Locate the cell with the specified text and output its [X, Y] center coordinate. 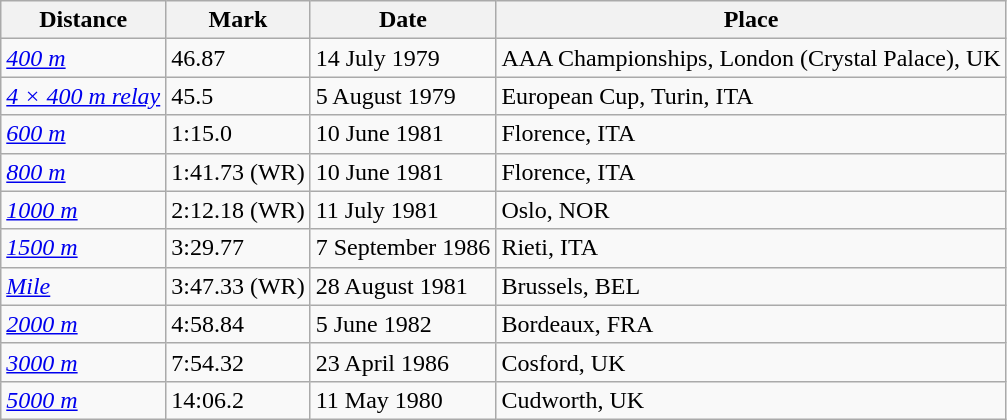
4 × 400 m relay [84, 96]
3:29.77 [238, 248]
AAA Championships, London (Crystal Palace), UK [751, 58]
7 September 1986 [403, 248]
800 m [84, 172]
11 May 1980 [403, 400]
Mark [238, 20]
Oslo, NOR [751, 210]
European Cup, Turin, ITA [751, 96]
1000 m [84, 210]
1:41.73 (WR) [238, 172]
5 August 1979 [403, 96]
Distance [84, 20]
3:47.33 (WR) [238, 286]
28 August 1981 [403, 286]
7:54.32 [238, 362]
45.5 [238, 96]
2000 m [84, 324]
Cudworth, UK [751, 400]
14 July 1979 [403, 58]
5000 m [84, 400]
23 April 1986 [403, 362]
5 June 1982 [403, 324]
Rieti, ITA [751, 248]
46.87 [238, 58]
Date [403, 20]
Cosford, UK [751, 362]
Place [751, 20]
1500 m [84, 248]
2:12.18 (WR) [238, 210]
Brussels, BEL [751, 286]
4:58.84 [238, 324]
400 m [84, 58]
14:06.2 [238, 400]
11 July 1981 [403, 210]
Mile [84, 286]
3000 m [84, 362]
1:15.0 [238, 134]
600 m [84, 134]
Bordeaux, FRA [751, 324]
